Scan for the cell matching the given text and deliver its (x, y) coordinate at center. 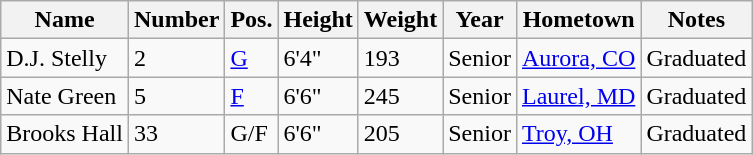
Aurora, CO (578, 58)
Laurel, MD (578, 96)
D.J. Stelly (65, 58)
Nate Green (65, 96)
Weight (400, 20)
Name (65, 20)
245 (400, 96)
193 (400, 58)
Troy, OH (578, 134)
F (252, 96)
Brooks Hall (65, 134)
Height (318, 20)
Hometown (578, 20)
Number (176, 20)
Pos. (252, 20)
205 (400, 134)
6'4" (318, 58)
Year (480, 20)
2 (176, 58)
5 (176, 96)
33 (176, 134)
G (252, 58)
G/F (252, 134)
Notes (696, 20)
